Extract the [X, Y] coordinate from the center of the cell holding the provided text.  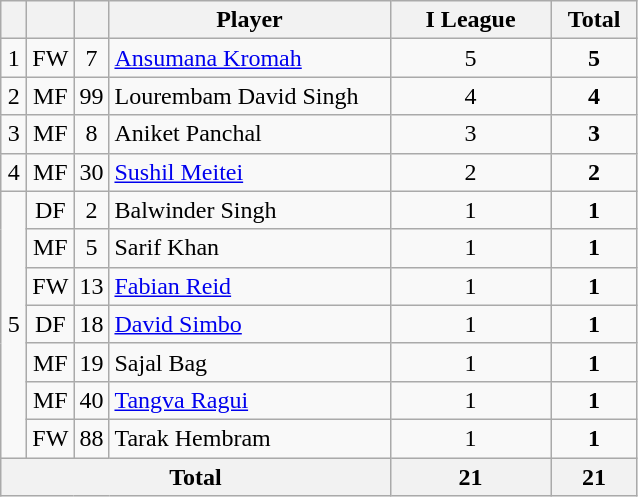
Sarif Khan [250, 248]
Sushil Meitei [250, 172]
Player [250, 20]
30 [92, 172]
18 [92, 324]
Tarak Hembram [250, 438]
40 [92, 400]
7 [92, 58]
David Simbo [250, 324]
Tangva Ragui [250, 400]
Lourembam David Singh [250, 96]
Fabian Reid [250, 286]
Sajal Bag [250, 362]
Aniket Panchal [250, 134]
13 [92, 286]
19 [92, 362]
88 [92, 438]
99 [92, 96]
Ansumana Kromah [250, 58]
Balwinder Singh [250, 210]
8 [92, 134]
I League [470, 20]
